Scan for the cell matching the given text and deliver its [X, Y] coordinate at center. 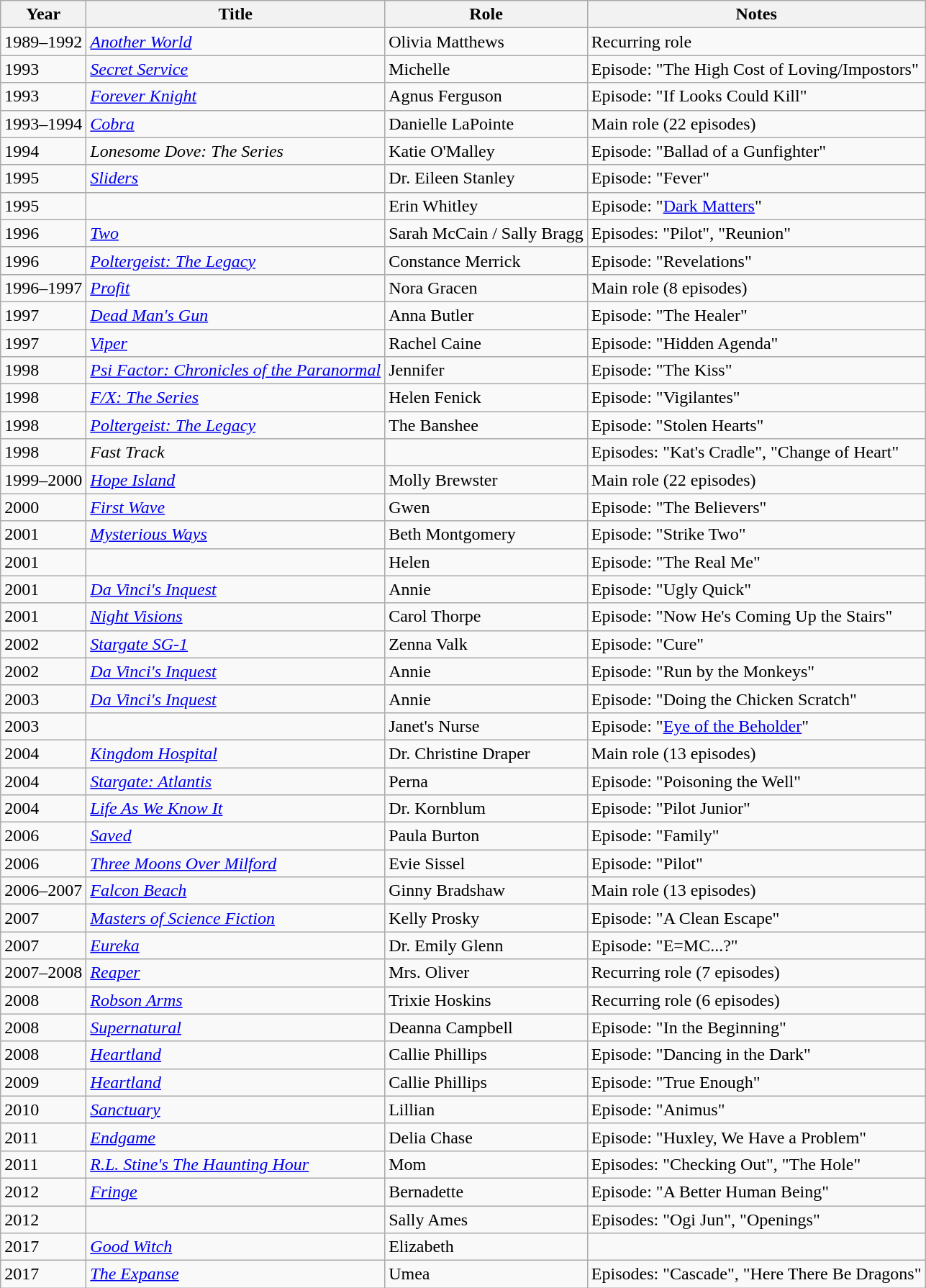
Hope Island [236, 480]
Episode: "Dark Matters" [756, 206]
Life As We Know It [236, 809]
Kingdom Hospital [236, 753]
Episode: "Poisoning the Well" [756, 781]
Eureka [236, 945]
2009 [43, 1082]
Elizabeth [486, 1247]
Episode: "Dancing in the Dark" [756, 1055]
Mrs. Oliver [486, 973]
Dead Man's Gun [236, 315]
Sliders [236, 178]
Episode: "Now He's Coming Up the Stairs" [756, 617]
Three Moons Over Milford [236, 863]
Danielle LaPointe [486, 124]
Robson Arms [236, 1000]
Recurring role (6 episodes) [756, 1000]
Carol Thorpe [486, 617]
Secret Service [236, 69]
Supernatural [236, 1028]
Ginny Bradshaw [486, 891]
Zenna Valk [486, 644]
Episode: "The Real Me" [756, 562]
Episode: "A Clean Escape" [756, 918]
Molly Brewster [486, 480]
Paula Burton [486, 836]
Role [486, 14]
Episode: "Ballad of a Gunfighter" [756, 151]
Trixie Hoskins [486, 1000]
Title [236, 14]
2007–2008 [43, 973]
Lonesome Dove: The Series [236, 151]
Anna Butler [486, 315]
Perna [486, 781]
Mom [486, 1164]
Dr. Christine Draper [486, 753]
Episode: "Eye of the Beholder" [756, 726]
Episode: "Strike Two" [756, 535]
Viper [236, 343]
Another World [236, 42]
Stargate SG-1 [236, 644]
Olivia Matthews [486, 42]
Agnus Ferguson [486, 96]
Episode: "The Healer" [756, 315]
Helen [486, 562]
Helen Fenick [486, 398]
Good Witch [236, 1247]
2000 [43, 507]
Night Visions [236, 617]
Two [236, 233]
Episodes: "Kat's Cradle", "Change of Heart" [756, 453]
Beth Montgomery [486, 535]
Episode: "Hidden Agenda" [756, 343]
First Wave [236, 507]
Psi Factor: Chronicles of the Paranormal [236, 371]
Recurring role [756, 42]
Episode: "Fever" [756, 178]
Main role (8 episodes) [756, 288]
Rachel Caine [486, 343]
Episode: "E=MC...?" [756, 945]
Episodes: "Checking Out", "The Hole" [756, 1164]
Sally Ames [486, 1220]
Reaper [236, 973]
Episode: "Family" [756, 836]
2006–2007 [43, 891]
Episode: "Run by the Monkeys" [756, 671]
Episode: "Revelations" [756, 260]
Episode: "The High Cost of Loving/Impostors" [756, 69]
Cobra [236, 124]
Episode: "A Better Human Being" [756, 1192]
Michelle [486, 69]
Episode: "Huxley, We Have a Problem" [756, 1137]
Episodes: "Ogi Jun", "Openings" [756, 1220]
Episode: "The Believers" [756, 507]
Episode: "Animus" [756, 1110]
Lillian [486, 1110]
Episode: "Pilot" [756, 863]
Episodes: "Pilot", "Reunion" [756, 233]
Profit [236, 288]
Stargate: Atlantis [236, 781]
F/X: The Series [236, 398]
Fast Track [236, 453]
Constance Merrick [486, 260]
Nora Gracen [486, 288]
Episode: "The Kiss" [756, 371]
1989–1992 [43, 42]
Dr. Eileen Stanley [486, 178]
R.L. Stine's The Haunting Hour [236, 1164]
Episode: "If Looks Could Kill" [756, 96]
Saved [236, 836]
Episode: "Stolen Hearts" [756, 425]
1993–1994 [43, 124]
Delia Chase [486, 1137]
Sanctuary [236, 1110]
1999–2000 [43, 480]
Episodes: "Cascade", "Here There Be Dragons" [756, 1274]
Episode: "Pilot Junior" [756, 809]
Episode: "In the Beginning" [756, 1028]
Notes [756, 14]
Evie Sissel [486, 863]
Gwen [486, 507]
Bernadette [486, 1192]
Forever Knight [236, 96]
Episode: "Ugly Quick" [756, 589]
The Expanse [236, 1274]
Endgame [236, 1137]
Umea [486, 1274]
Deanna Campbell [486, 1028]
Katie O'Malley [486, 151]
Erin Whitley [486, 206]
Dr. Kornblum [486, 809]
Episode: "Doing the Chicken Scratch" [756, 699]
Sarah McCain / Sally Bragg [486, 233]
Janet's Nurse [486, 726]
Mysterious Ways [236, 535]
Kelly Prosky [486, 918]
Dr. Emily Glenn [486, 945]
Episode: "True Enough" [756, 1082]
The Banshee [486, 425]
1994 [43, 151]
1996–1997 [43, 288]
Episode: "Cure" [756, 644]
Masters of Science Fiction [236, 918]
2010 [43, 1110]
Jennifer [486, 371]
Recurring role (7 episodes) [756, 973]
Episode: "Vigilantes" [756, 398]
Year [43, 14]
Fringe [236, 1192]
Falcon Beach [236, 891]
